For the text-containing cell, return its midpoint in [x, y] coordinate format. 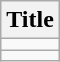
Title [30, 20]
